Detect which cell encompasses the target text, then output its (x, y) center coordinate. 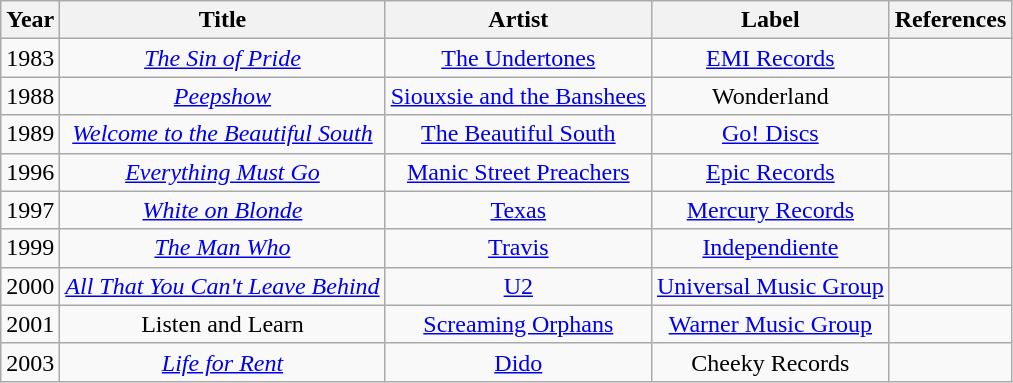
Travis (518, 248)
Epic Records (770, 172)
The Man Who (222, 248)
Universal Music Group (770, 286)
1999 (30, 248)
Siouxsie and the Banshees (518, 96)
Dido (518, 362)
Cheeky Records (770, 362)
2001 (30, 324)
Mercury Records (770, 210)
Year (30, 20)
Manic Street Preachers (518, 172)
Label (770, 20)
Wonderland (770, 96)
Listen and Learn (222, 324)
1988 (30, 96)
Artist (518, 20)
Warner Music Group (770, 324)
Texas (518, 210)
1989 (30, 134)
All That You Can't Leave Behind (222, 286)
The Beautiful South (518, 134)
References (950, 20)
1983 (30, 58)
1997 (30, 210)
Screaming Orphans (518, 324)
The Sin of Pride (222, 58)
1996 (30, 172)
2000 (30, 286)
2003 (30, 362)
Peepshow (222, 96)
U2 (518, 286)
White on Blonde (222, 210)
Independiente (770, 248)
EMI Records (770, 58)
Go! Discs (770, 134)
Title (222, 20)
Welcome to the Beautiful South (222, 134)
The Undertones (518, 58)
Everything Must Go (222, 172)
Life for Rent (222, 362)
